Scan for the cell matching the given text and deliver its (X, Y) coordinate at center. 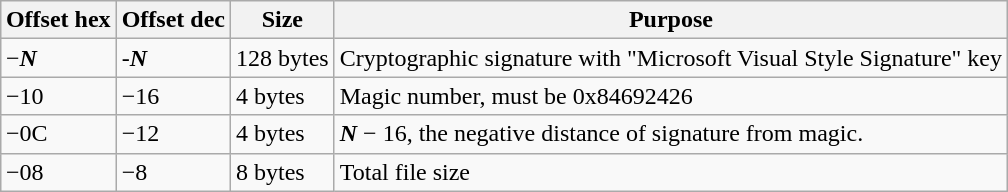
Purpose (670, 20)
128 bytes (282, 58)
−12 (173, 134)
−16 (173, 96)
8 bytes (282, 172)
−10 (58, 96)
Cryptographic signature with "Microsoft Visual Style Signature" key (670, 58)
Offset dec (173, 20)
Total file size (670, 172)
Offset hex (58, 20)
Magic number, must be 0x84692426 (670, 96)
-N (173, 58)
−N (58, 58)
Size (282, 20)
N − 16, the negative distance of signature from magic. (670, 134)
−08 (58, 172)
−8 (173, 172)
−0C (58, 134)
